Provide the [x, y] coordinate of the cell's center where the given text is located.  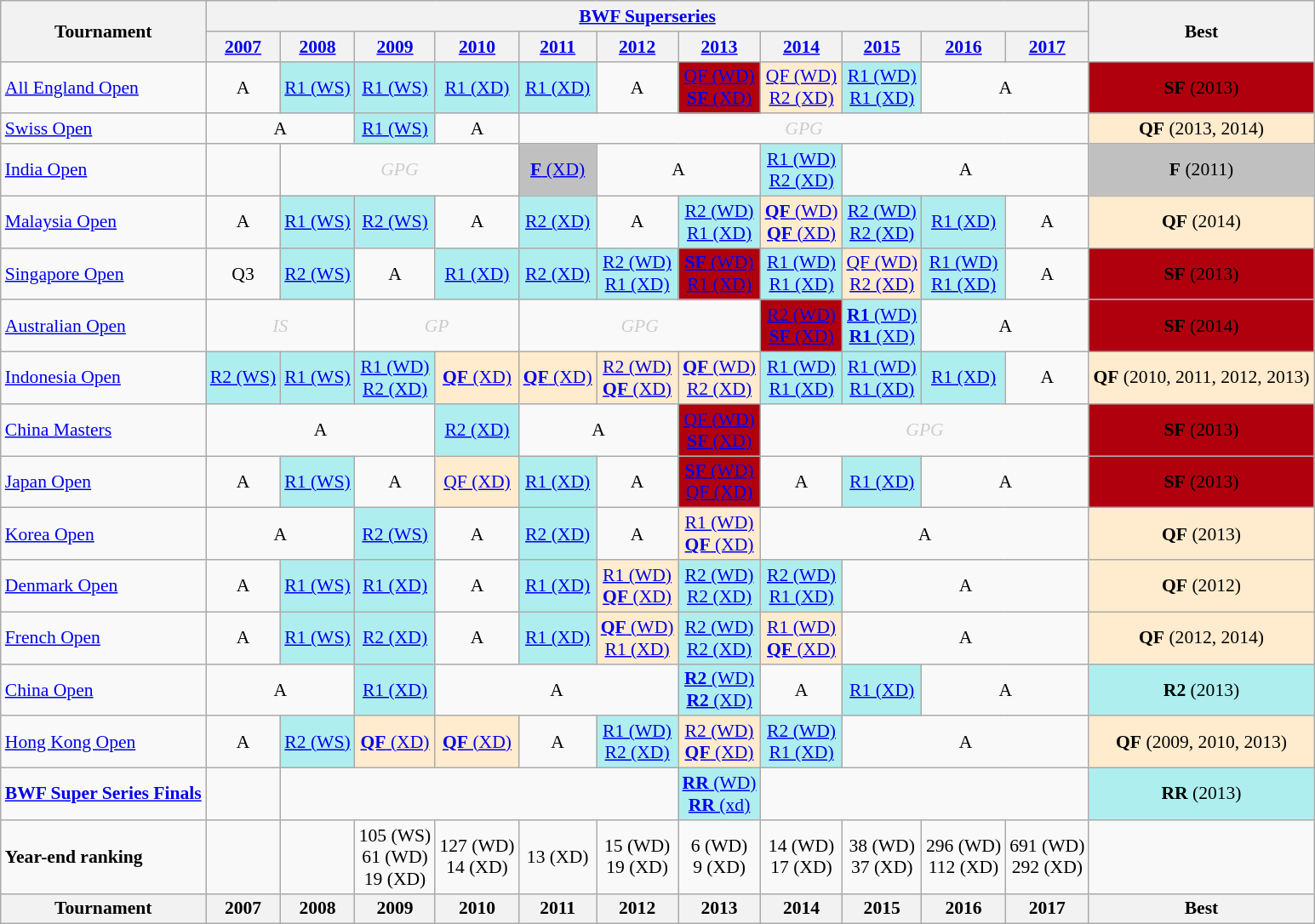
All England Open [104, 87]
F (2011) [1201, 170]
QF (2013, 2014) [1201, 129]
F (XD) [558, 170]
French Open [104, 638]
105 (WS)61 (WD)19 (XD) [395, 858]
127 (WD) 14 (XD) [477, 858]
Indonesia Open [104, 378]
Japan Open [104, 482]
6 (WD)9 (XD) [720, 858]
QF (2010, 2011, 2012, 2013) [1201, 378]
Malaysia Open [104, 221]
QF (2013) [1201, 534]
BWF Super Series Finals [104, 795]
Australian Open [104, 327]
Q3 [243, 274]
BWF Superseries [648, 16]
296 (WD)112 (XD) [963, 858]
QF (2012) [1201, 585]
China Open [104, 689]
QF (2012, 2014) [1201, 638]
SF (WD)R1 (XD) [720, 274]
SF (WD)QF (XD) [720, 482]
13 (XD) [558, 858]
R2 (WD)SF (XD) [802, 327]
RR (WD)RR (xd) [720, 795]
Hong Kong Open [104, 742]
QF (2009, 2010, 2013) [1201, 742]
38 (WD)37 (XD) [882, 858]
QF (WD)QF (XD) [802, 221]
RR (2013) [1201, 795]
SF (2014) [1201, 327]
QF (2014) [1201, 221]
Korea Open [104, 534]
QF (WD)R1 (XD) [637, 638]
14 (WD)17 (XD) [802, 858]
Singapore Open [104, 274]
Denmark Open [104, 585]
691 (WD)292 (XD) [1047, 858]
Swiss Open [104, 129]
IS [281, 327]
India Open [104, 170]
GP [437, 327]
Year-end ranking [104, 858]
China Masters [104, 431]
15 (WD)19 (XD) [637, 858]
R2 (2013) [1201, 689]
